Output the [X, Y] coordinate of the center of the cell containing the given text.  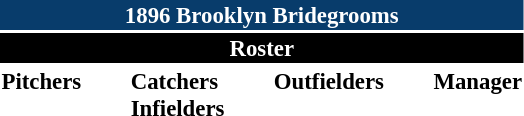
Roster [262, 48]
1896 Brooklyn Bridegrooms [262, 15]
